Scan for the cell matching the given text and deliver its (x, y) coordinate at center. 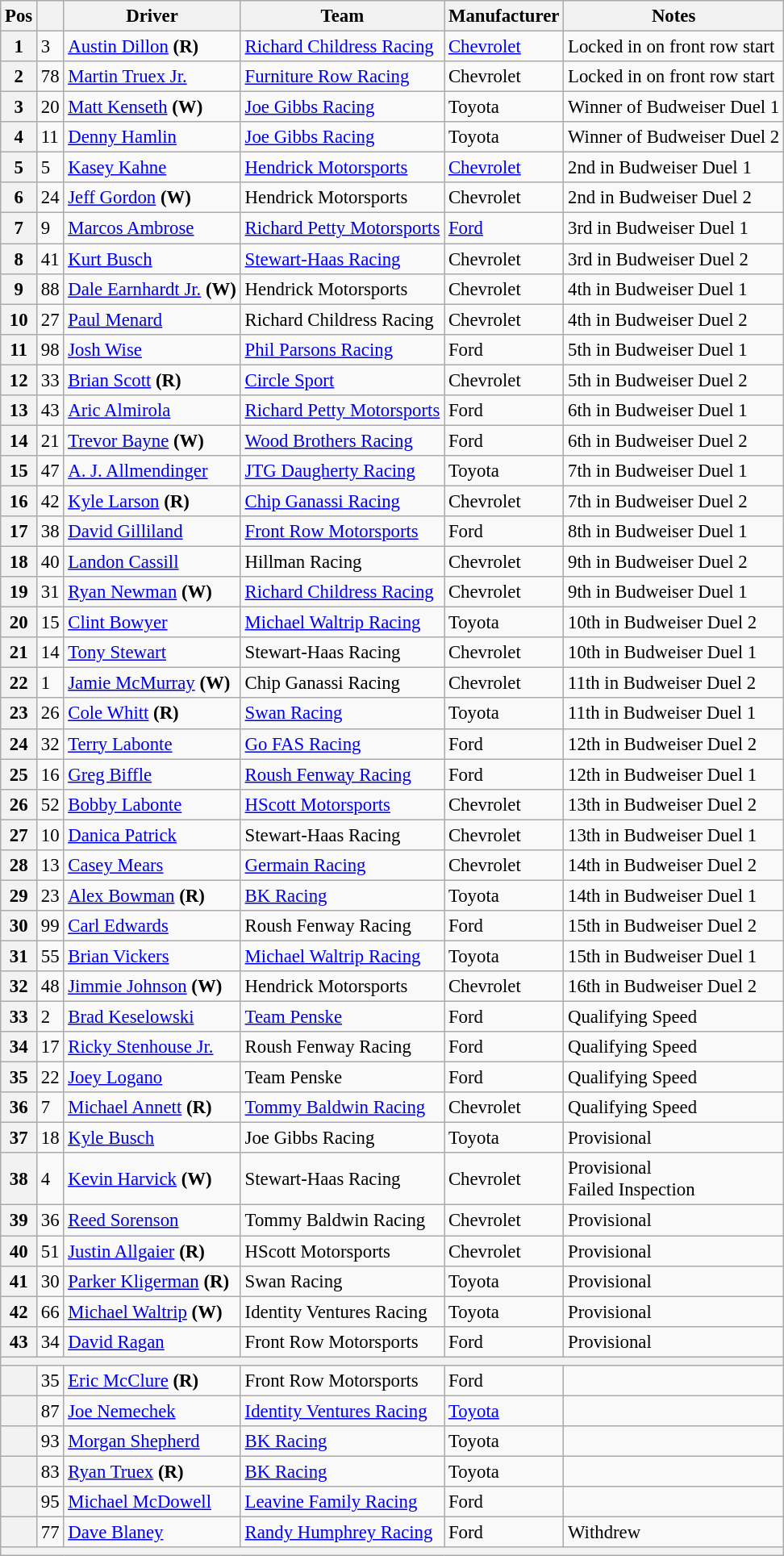
47 (50, 471)
Cole Whitt (R) (152, 714)
11th in Budweiser Duel 1 (674, 714)
Ricky Stenhouse Jr. (152, 1047)
Reed Sorenson (152, 1220)
Eric McClure (R) (152, 1381)
Notes (674, 16)
3rd in Budweiser Duel 2 (674, 259)
12th in Budweiser Duel 1 (674, 774)
55 (50, 956)
12th in Budweiser Duel 2 (674, 744)
Dale Earnhardt Jr. (W) (152, 289)
Danica Patrick (152, 835)
Hillman Racing (342, 562)
6th in Budweiser Duel 1 (674, 411)
Joe Nemechek (152, 1411)
Matt Kenseth (W) (152, 107)
Alex Bowman (R) (152, 895)
11th in Budweiser Duel 2 (674, 683)
Jeff Gordon (W) (152, 198)
87 (50, 1411)
12 (19, 380)
52 (50, 804)
25 (19, 774)
Circle Sport (342, 380)
Joey Logano (152, 1078)
Kurt Busch (152, 259)
Furniture Row Racing (342, 77)
Brian Vickers (152, 956)
David Ragan (152, 1341)
Justin Allgaier (R) (152, 1251)
Casey Mears (152, 866)
Josh Wise (152, 349)
Carl Edwards (152, 926)
13th in Budweiser Duel 1 (674, 835)
Brian Scott (R) (152, 380)
37 (19, 1138)
Michael McDowell (152, 1502)
28 (19, 866)
Wood Brothers Racing (342, 440)
ProvisionalFailed Inspection (674, 1179)
51 (50, 1251)
Austin Dillon (R) (152, 47)
Michael Annett (R) (152, 1108)
48 (50, 987)
Ryan Truex (R) (152, 1471)
Kasey Kahne (152, 168)
2nd in Budweiser Duel 1 (674, 168)
83 (50, 1471)
5th in Budweiser Duel 2 (674, 380)
Brad Keselowski (152, 1017)
Denny Hamlin (152, 137)
Martin Truex Jr. (152, 77)
93 (50, 1441)
Greg Biffle (152, 774)
Team (342, 16)
Phil Parsons Racing (342, 349)
39 (19, 1220)
77 (50, 1533)
Michael Waltrip (W) (152, 1312)
Jamie McMurray (W) (152, 683)
14th in Budweiser Duel 2 (674, 866)
Landon Cassill (152, 562)
Kyle Larson (R) (152, 501)
Tony Stewart (152, 653)
Go FAS Racing (342, 744)
4th in Budweiser Duel 1 (674, 289)
Ryan Newman (W) (152, 592)
78 (50, 77)
JTG Daugherty Racing (342, 471)
8 (19, 259)
Manufacturer (504, 16)
Leavine Family Racing (342, 1502)
14th in Budweiser Duel 1 (674, 895)
3rd in Budweiser Duel 1 (674, 228)
Marcos Ambrose (152, 228)
Jimmie Johnson (W) (152, 987)
Trevor Bayne (W) (152, 440)
Winner of Budweiser Duel 2 (674, 137)
Dave Blaney (152, 1533)
9th in Budweiser Duel 2 (674, 562)
7th in Budweiser Duel 1 (674, 471)
Terry Labonte (152, 744)
5th in Budweiser Duel 1 (674, 349)
19 (19, 592)
Randy Humphrey Racing (342, 1533)
Paul Menard (152, 319)
Clint Bowyer (152, 623)
66 (50, 1312)
88 (50, 289)
16th in Budweiser Duel 2 (674, 987)
Parker Kligerman (R) (152, 1281)
Bobby Labonte (152, 804)
95 (50, 1502)
2nd in Budweiser Duel 2 (674, 198)
29 (19, 895)
10th in Budweiser Duel 2 (674, 623)
15th in Budweiser Duel 2 (674, 926)
15th in Budweiser Duel 1 (674, 956)
99 (50, 926)
Morgan Shepherd (152, 1441)
Kevin Harvick (W) (152, 1179)
6 (19, 198)
10th in Budweiser Duel 1 (674, 653)
6th in Budweiser Duel 2 (674, 440)
Withdrew (674, 1533)
7th in Budweiser Duel 2 (674, 501)
Driver (152, 16)
David Gilliland (152, 532)
4th in Budweiser Duel 2 (674, 319)
9th in Budweiser Duel 1 (674, 592)
Aric Almirola (152, 411)
13th in Budweiser Duel 2 (674, 804)
98 (50, 349)
Winner of Budweiser Duel 1 (674, 107)
8th in Budweiser Duel 1 (674, 532)
Pos (19, 16)
Germain Racing (342, 866)
Kyle Busch (152, 1138)
A. J. Allmendinger (152, 471)
